For the text-containing cell, return its midpoint in [x, y] coordinate format. 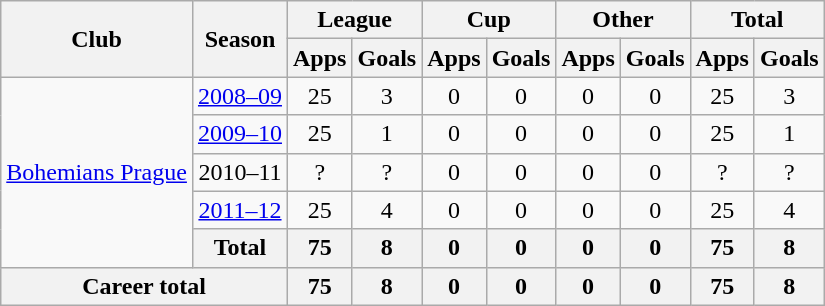
Bohemians Prague [97, 172]
2009–10 [240, 134]
Cup [489, 20]
Other [623, 20]
League [355, 20]
Season [240, 39]
2010–11 [240, 172]
2008–09 [240, 96]
Club [97, 39]
2011–12 [240, 210]
Career total [144, 286]
